For the text-containing cell, return its midpoint in (x, y) coordinate format. 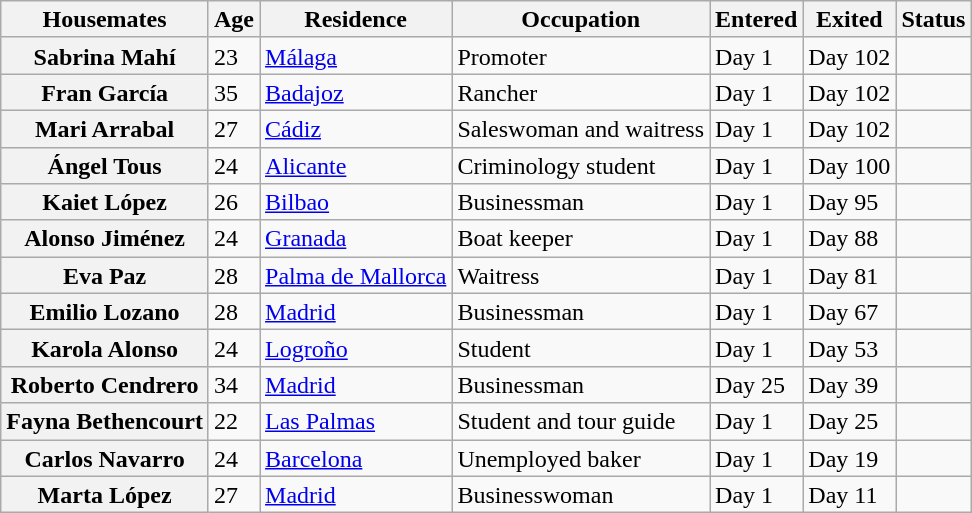
Waitress (581, 276)
Ángel Tous (105, 166)
Granada (356, 238)
Student (581, 348)
Day 95 (850, 202)
Boat keeper (581, 238)
26 (234, 202)
Criminology student (581, 166)
22 (234, 422)
Day 81 (850, 276)
Housemates (105, 20)
Málaga (356, 56)
Emilio Lozano (105, 312)
Age (234, 20)
Fran García (105, 92)
Businesswoman (581, 494)
Occupation (581, 20)
Day 39 (850, 384)
Unemployed baker (581, 458)
Logroño (356, 348)
Las Palmas (356, 422)
34 (234, 384)
Carlos Navarro (105, 458)
Barcelona (356, 458)
Saleswoman and waitress (581, 128)
Mari Arrabal (105, 128)
Marta López (105, 494)
Alonso Jiménez (105, 238)
Sabrina Mahí (105, 56)
35 (234, 92)
Day 100 (850, 166)
Day 67 (850, 312)
Rancher (581, 92)
Day 11 (850, 494)
Badajoz (356, 92)
Bilbao (356, 202)
Promoter (581, 56)
Cádiz (356, 128)
23 (234, 56)
Palma de Mallorca (356, 276)
Entered (756, 20)
Day 53 (850, 348)
Alicante (356, 166)
Roberto Cendrero (105, 384)
Fayna Bethencourt (105, 422)
Exited (850, 20)
Eva Paz (105, 276)
Kaiet López (105, 202)
Day 88 (850, 238)
Karola Alonso (105, 348)
Residence (356, 20)
Day 19 (850, 458)
Status (934, 20)
Student and tour guide (581, 422)
